Return (x, y) of the center of cell containing provided text 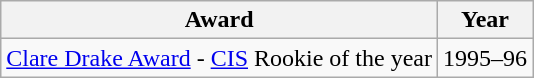
Year (484, 20)
1995–96 (484, 58)
Clare Drake Award - CIS Rookie of the year (220, 58)
Award (220, 20)
